Locate the cell with the specified text and output its (X, Y) center coordinate. 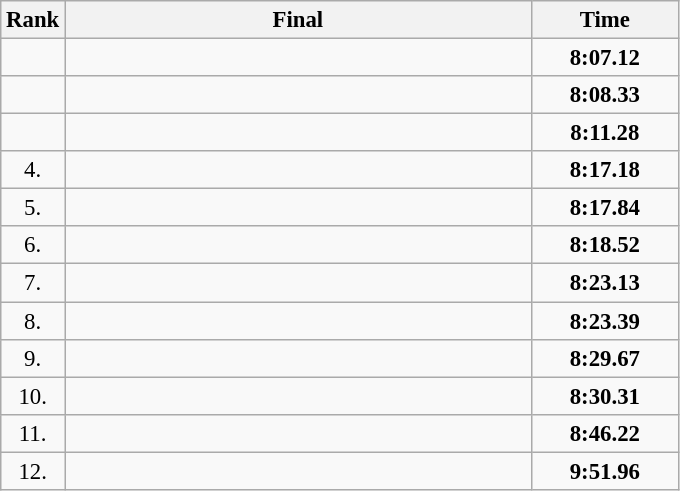
12. (33, 471)
Rank (33, 20)
4. (33, 170)
9:51.96 (604, 471)
9. (33, 358)
8. (33, 321)
8:17.84 (604, 208)
7. (33, 283)
8:23.39 (604, 321)
10. (33, 396)
Final (298, 20)
8:08.33 (604, 95)
8:23.13 (604, 283)
8:46.22 (604, 433)
8:07.12 (604, 58)
8:29.67 (604, 358)
11. (33, 433)
5. (33, 208)
Time (604, 20)
8:11.28 (604, 133)
8:17.18 (604, 170)
6. (33, 245)
8:18.52 (604, 245)
8:30.31 (604, 396)
